Determine the [x, y] coordinate at the center of the cell enclosing the given text.  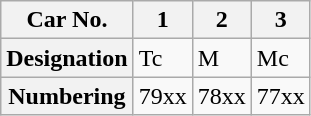
Designation [67, 58]
3 [280, 20]
2 [222, 20]
Tc [162, 58]
78xx [222, 96]
77xx [280, 96]
Car No. [67, 20]
Mc [280, 58]
Numbering [67, 96]
79xx [162, 96]
M [222, 58]
1 [162, 20]
